Return the [x, y] coordinate for the center point of the cell that contains the specified text.  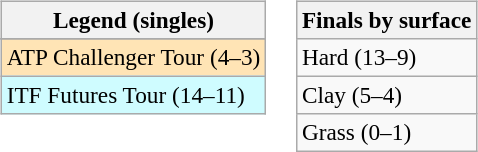
Grass (0–1) [387, 133]
Finals by surface [387, 20]
Clay (5–4) [387, 95]
Legend (singles) [133, 20]
Hard (13–9) [387, 57]
ATP Challenger Tour (4–3) [133, 57]
ITF Futures Tour (14–11) [133, 95]
